Locate the cell with the specified text and output its [X, Y] center coordinate. 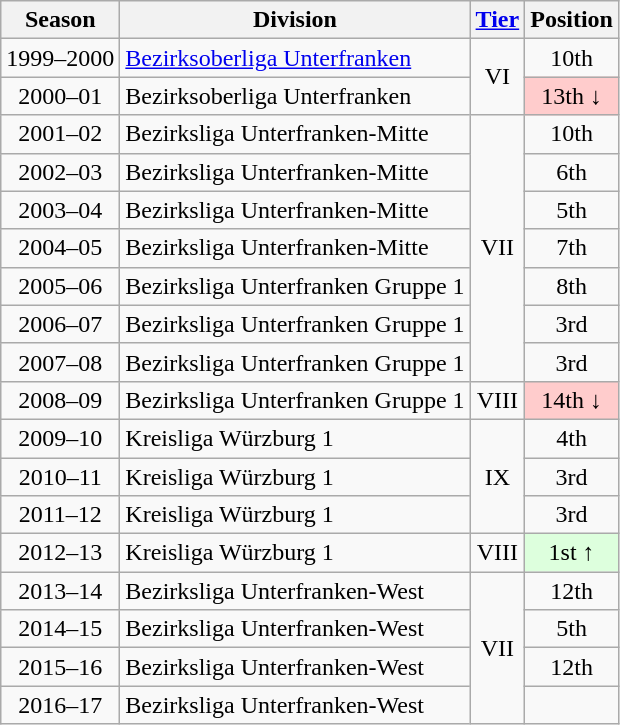
IX [498, 476]
6th [572, 172]
2002–03 [60, 172]
2012–13 [60, 553]
2009–10 [60, 438]
2015–16 [60, 667]
2008–09 [60, 400]
7th [572, 248]
2005–06 [60, 286]
2007–08 [60, 362]
8th [572, 286]
2014–15 [60, 629]
Season [60, 20]
13th ↓ [572, 96]
2001–02 [60, 134]
2006–07 [60, 324]
2016–17 [60, 705]
Position [572, 20]
2011–12 [60, 515]
Tier [498, 20]
2000–01 [60, 96]
1999–2000 [60, 58]
2004–05 [60, 248]
1st ↑ [572, 553]
2010–11 [60, 477]
14th ↓ [572, 400]
Division [295, 20]
2013–14 [60, 591]
VI [498, 77]
2003–04 [60, 210]
4th [572, 438]
